Return [X, Y] of the center of cell containing provided text 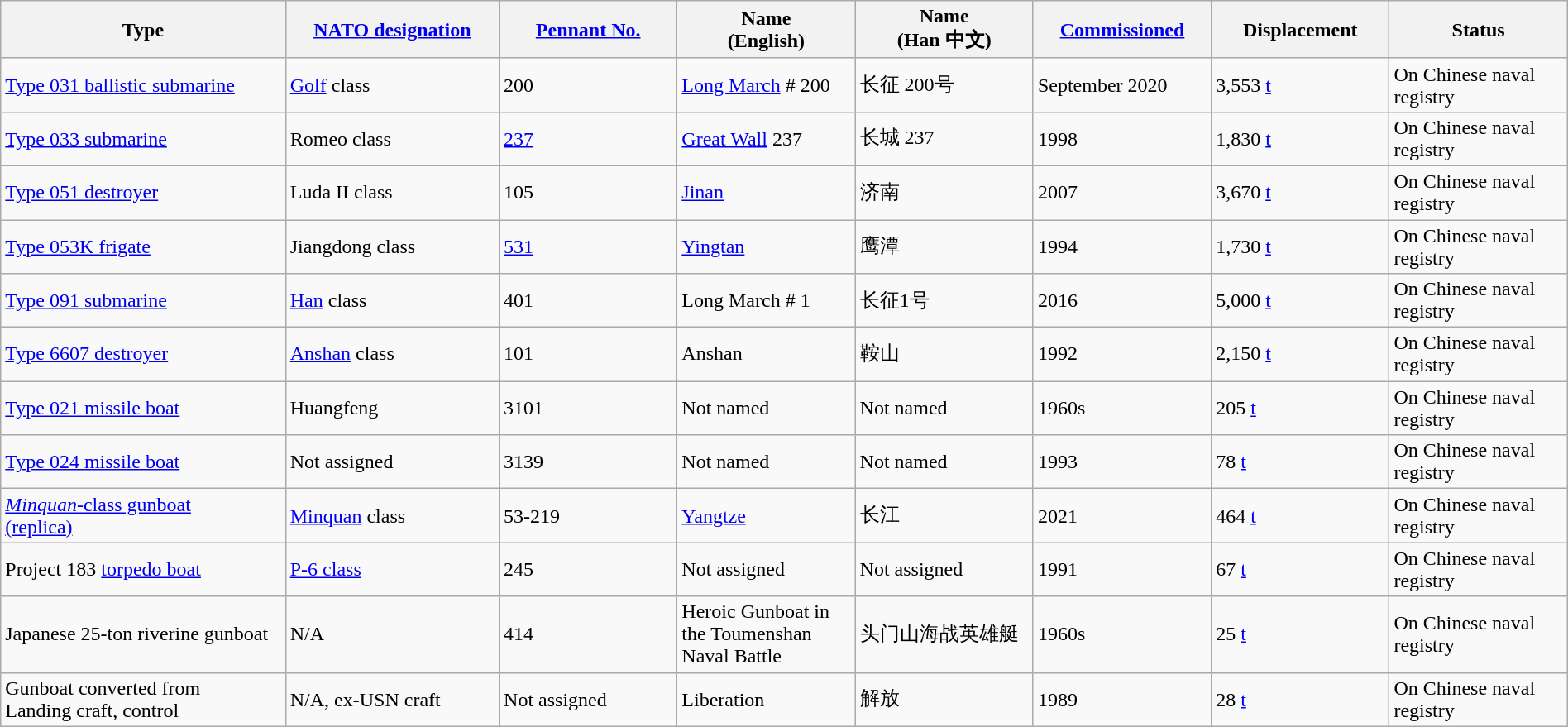
1,730 t [1300, 246]
Liberation [766, 700]
Type [143, 30]
Long March # 200 [766, 84]
200 [589, 84]
Type 051 destroyer [143, 192]
Yingtan [766, 246]
237 [589, 139]
Anshan [766, 354]
Yangtze [766, 516]
1992 [1121, 354]
1993 [1121, 462]
401 [589, 301]
1989 [1121, 700]
28 t [1300, 700]
3139 [589, 462]
鞍山 [944, 354]
101 [589, 354]
September 2020 [1121, 84]
Jiangdong class [392, 246]
2,150 t [1300, 354]
Type 031 ballistic submarine [143, 84]
Romeo class [392, 139]
5,000 t [1300, 301]
N/A [392, 634]
Type 091 submarine [143, 301]
长江 [944, 516]
78 t [1300, 462]
鹰潭 [944, 246]
长征 200号 [944, 84]
25 t [1300, 634]
205 t [1300, 409]
105 [589, 192]
464 t [1300, 516]
Type 6607 destroyer [143, 354]
Type 021 missile boat [143, 409]
Type 053K frigate [143, 246]
Heroic Gunboat in the Toumenshan Naval Battle [766, 634]
Type 024 missile boat [143, 462]
Luda II class [392, 192]
2021 [1121, 516]
414 [589, 634]
头门山海战英雄艇 [944, 634]
Name(Han 中文) [944, 30]
1991 [1121, 569]
531 [589, 246]
解放 [944, 700]
Anshan class [392, 354]
Japanese 25-ton riverine gunboat [143, 634]
Gunboat converted fromLanding craft, control [143, 700]
Long March # 1 [766, 301]
Great Wall 237 [766, 139]
1998 [1121, 139]
Golf class [392, 84]
1994 [1121, 246]
1,830 t [1300, 139]
Han class [392, 301]
53-219 [589, 516]
2016 [1121, 301]
Project 183 torpedo boat [143, 569]
2007 [1121, 192]
3,553 t [1300, 84]
Type 033 submarine [143, 139]
长征1号 [944, 301]
3,670 t [1300, 192]
P-6 class [392, 569]
济南 [944, 192]
长城 237 [944, 139]
Displacement [1300, 30]
Commissioned [1121, 30]
Huangfeng [392, 409]
Status [1479, 30]
Minquan-class gunboat(replica) [143, 516]
Pennant No. [589, 30]
67 t [1300, 569]
NATO designation [392, 30]
Minquan class [392, 516]
Jinan [766, 192]
245 [589, 569]
3101 [589, 409]
Name(English) [766, 30]
N/A, ex-USN craft [392, 700]
